Detect which cell encompasses the target text, then output its (x, y) center coordinate. 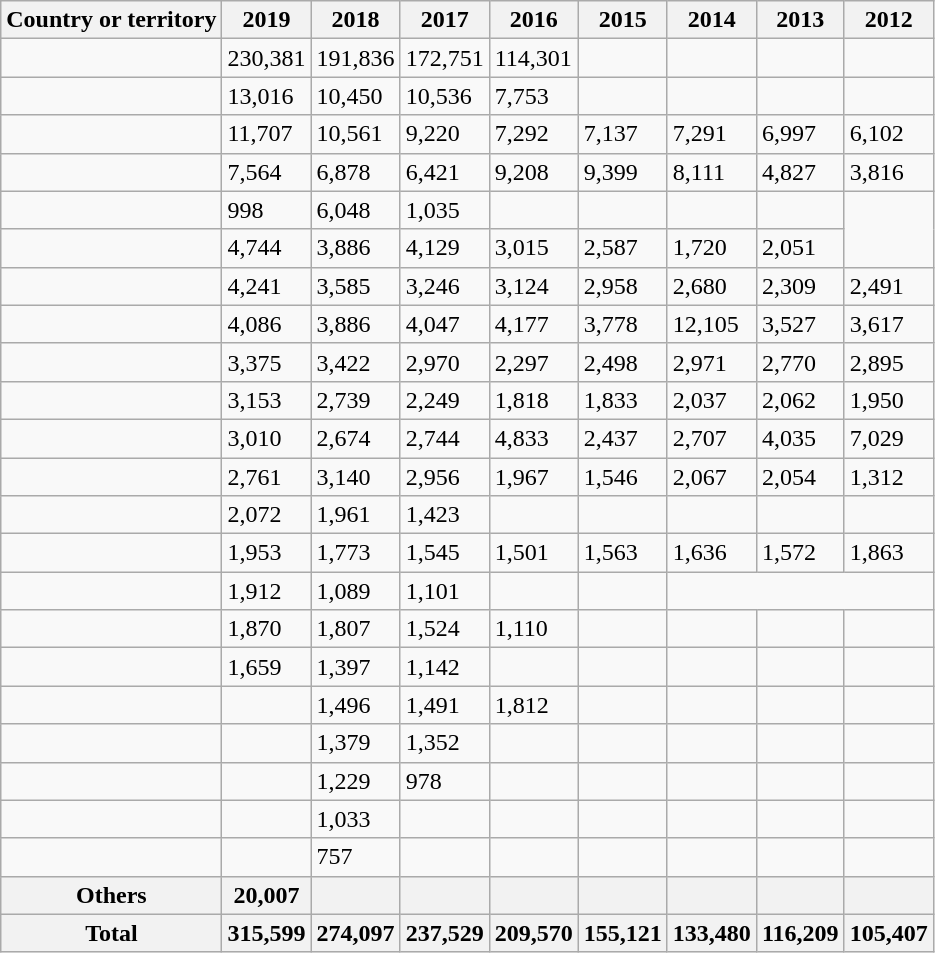
7,291 (712, 134)
209,570 (534, 933)
3,140 (356, 477)
3,527 (800, 324)
Country or territory (112, 20)
4,177 (534, 324)
2017 (444, 20)
1,870 (266, 629)
4,827 (800, 172)
1,546 (622, 477)
757 (356, 857)
4,047 (444, 324)
3,617 (888, 324)
9,220 (444, 134)
2015 (622, 20)
2,761 (266, 477)
1,545 (444, 553)
2014 (712, 20)
1,818 (534, 400)
2,970 (444, 362)
4,035 (800, 438)
10,536 (444, 96)
1,312 (888, 477)
3,585 (356, 286)
1,423 (444, 515)
10,561 (356, 134)
6,421 (444, 172)
2,739 (356, 400)
4,744 (266, 248)
116,209 (800, 933)
978 (444, 781)
315,599 (266, 933)
3,816 (888, 172)
998 (266, 210)
2,037 (712, 400)
2013 (800, 20)
1,352 (444, 743)
1,572 (800, 553)
2,895 (888, 362)
20,007 (266, 895)
4,129 (444, 248)
2018 (356, 20)
114,301 (534, 58)
1,773 (356, 553)
6,048 (356, 210)
1,379 (356, 743)
1,397 (356, 667)
4,086 (266, 324)
1,035 (444, 210)
3,124 (534, 286)
11,707 (266, 134)
1,089 (356, 591)
3,778 (622, 324)
2,958 (622, 286)
1,961 (356, 515)
3,375 (266, 362)
274,097 (356, 933)
4,241 (266, 286)
105,407 (888, 933)
2,587 (622, 248)
2019 (266, 20)
1,563 (622, 553)
237,529 (444, 933)
2,498 (622, 362)
1,953 (266, 553)
7,753 (534, 96)
2016 (534, 20)
9,208 (534, 172)
Total (112, 933)
7,292 (534, 134)
1,101 (444, 591)
2,491 (888, 286)
6,997 (800, 134)
8,111 (712, 172)
1,110 (534, 629)
4,833 (534, 438)
1,491 (444, 705)
1,720 (712, 248)
2,297 (534, 362)
2,744 (444, 438)
1,033 (356, 819)
2,680 (712, 286)
2,067 (712, 477)
1,950 (888, 400)
2,770 (800, 362)
191,836 (356, 58)
1,524 (444, 629)
2,249 (444, 400)
1,142 (444, 667)
2,062 (800, 400)
2,054 (800, 477)
3,246 (444, 286)
6,878 (356, 172)
1,912 (266, 591)
1,833 (622, 400)
1,807 (356, 629)
1,229 (356, 781)
Others (112, 895)
2,674 (356, 438)
2,956 (444, 477)
1,501 (534, 553)
2,309 (800, 286)
1,496 (356, 705)
2,971 (712, 362)
12,105 (712, 324)
2012 (888, 20)
7,029 (888, 438)
3,010 (266, 438)
2,051 (800, 248)
155,121 (622, 933)
1,636 (712, 553)
10,450 (356, 96)
3,015 (534, 248)
133,480 (712, 933)
1,812 (534, 705)
1,659 (266, 667)
13,016 (266, 96)
7,564 (266, 172)
3,422 (356, 362)
3,153 (266, 400)
7,137 (622, 134)
9,399 (622, 172)
2,072 (266, 515)
172,751 (444, 58)
2,437 (622, 438)
6,102 (888, 134)
2,707 (712, 438)
1,863 (888, 553)
230,381 (266, 58)
1,967 (534, 477)
